From the cell containing the given text, extract its center point as [x, y] coordinate. 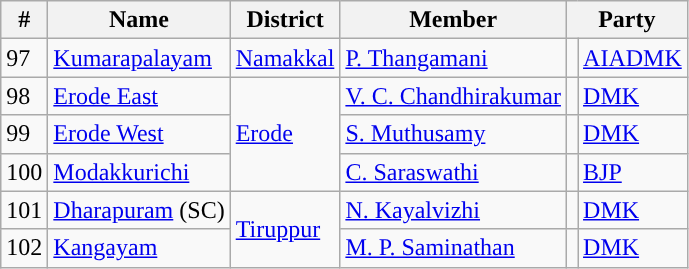
Tiruppur [285, 229]
Kangayam [139, 248]
M. P. Saminathan [454, 248]
102 [24, 248]
Name [139, 20]
BJP [633, 172]
Member [454, 20]
S. Muthusamy [454, 134]
V. C. Chandhirakumar [454, 96]
C. Saraswathi [454, 172]
97 [24, 58]
Erode [285, 134]
N. Kayalvizhi [454, 210]
P. Thangamani [454, 58]
101 [24, 210]
Party [626, 20]
Namakkal [285, 58]
99 [24, 134]
98 [24, 96]
District [285, 20]
# [24, 20]
AIADMK [633, 58]
Kumarapalayam [139, 58]
Erode East [139, 96]
Dharapuram (SC) [139, 210]
100 [24, 172]
Erode West [139, 134]
Modakkurichi [139, 172]
